Output the [X, Y] coordinate of the center of the cell containing the given text.  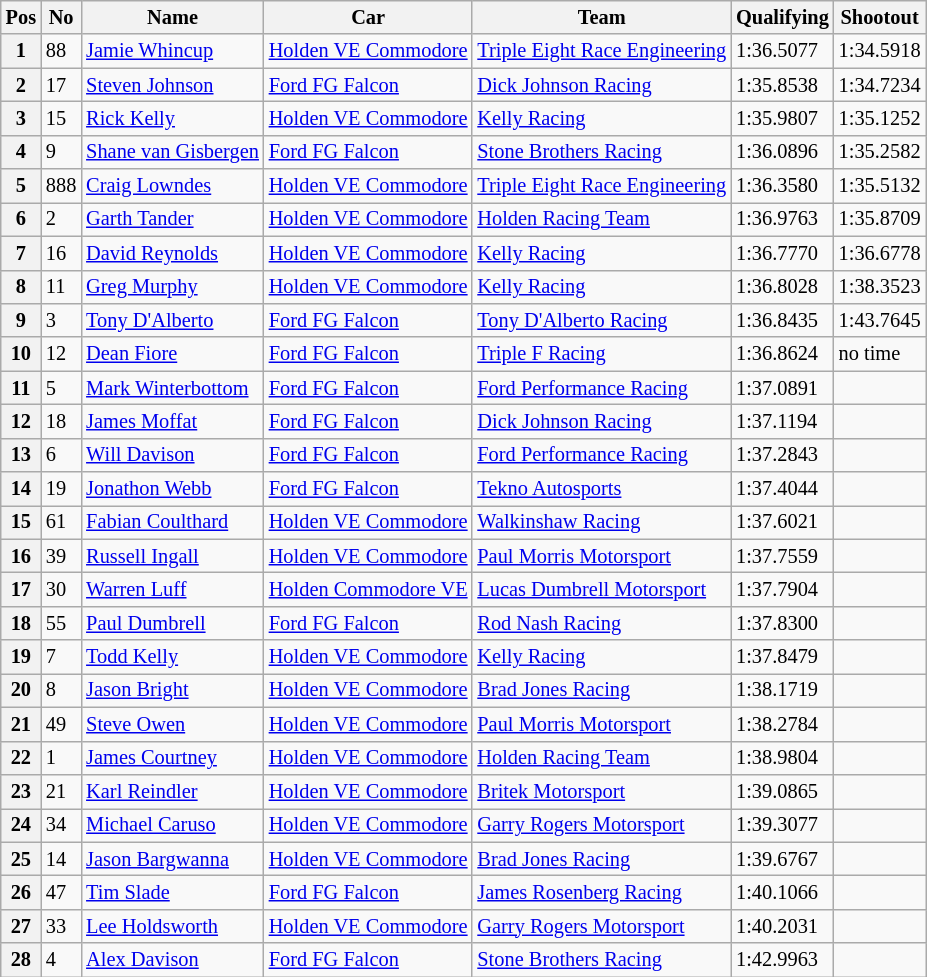
1:35.2582 [880, 152]
Karl Reindler [172, 791]
Jason Bright [172, 690]
1:36.6778 [880, 253]
1:38.1719 [782, 690]
Holden Commodore VE [368, 589]
James Moffat [172, 421]
Dean Fiore [172, 354]
1:34.7234 [880, 85]
Garth Tander [172, 219]
1:37.1194 [782, 421]
1:37.7904 [782, 589]
1:35.1252 [880, 118]
1:37.7559 [782, 556]
1:37.8479 [782, 657]
39 [61, 556]
Qualifying [782, 17]
13 [21, 455]
no time [880, 354]
Shootout [880, 17]
1:36.3580 [782, 186]
1:37.4044 [782, 489]
Steven Johnson [172, 85]
Russell Ingall [172, 556]
1:38.9804 [782, 758]
30 [61, 589]
1:38.3523 [880, 287]
61 [61, 522]
Todd Kelly [172, 657]
Fabian Coulthard [172, 522]
1:36.0896 [782, 152]
1:36.9763 [782, 219]
Michael Caruso [172, 825]
1:35.8538 [782, 85]
Lucas Dumbrell Motorsport [602, 589]
Greg Murphy [172, 287]
20 [21, 690]
Jason Bargwanna [172, 859]
Jonathon Webb [172, 489]
34 [61, 825]
1:43.7645 [880, 320]
88 [61, 51]
No [61, 17]
10 [21, 354]
Craig Lowndes [172, 186]
Jamie Whincup [172, 51]
Lee Holdsworth [172, 926]
1:36.8028 [782, 287]
Rick Kelly [172, 118]
Car [368, 17]
Tekno Autosports [602, 489]
Walkinshaw Racing [602, 522]
1:38.2784 [782, 724]
1:34.5918 [880, 51]
Britek Motorsport [602, 791]
1:36.8435 [782, 320]
1:39.6767 [782, 859]
1:36.8624 [782, 354]
James Rosenberg Racing [602, 892]
1:39.3077 [782, 825]
1:37.0891 [782, 388]
Tony D'Alberto [172, 320]
David Reynolds [172, 253]
Triple F Racing [602, 354]
1:35.5132 [880, 186]
22 [21, 758]
Paul Dumbrell [172, 623]
Alex Davison [172, 960]
1:35.9807 [782, 118]
49 [61, 724]
1:36.5077 [782, 51]
1:36.7770 [782, 253]
1:42.9963 [782, 960]
27 [21, 926]
Steve Owen [172, 724]
Tony D'Alberto Racing [602, 320]
Name [172, 17]
28 [21, 960]
Mark Winterbottom [172, 388]
47 [61, 892]
Shane van Gisbergen [172, 152]
Warren Luff [172, 589]
1:37.2843 [782, 455]
26 [21, 892]
23 [21, 791]
24 [21, 825]
1:39.0865 [782, 791]
1:40.2031 [782, 926]
Rod Nash Racing [602, 623]
James Courtney [172, 758]
1:37.8300 [782, 623]
Pos [21, 17]
55 [61, 623]
888 [61, 186]
25 [21, 859]
Team [602, 17]
1:40.1066 [782, 892]
Will Davison [172, 455]
Tim Slade [172, 892]
33 [61, 926]
1:35.8709 [880, 219]
1:37.6021 [782, 522]
